Capture the cell that displays the provided text and extract its (x, y) central coordinate. 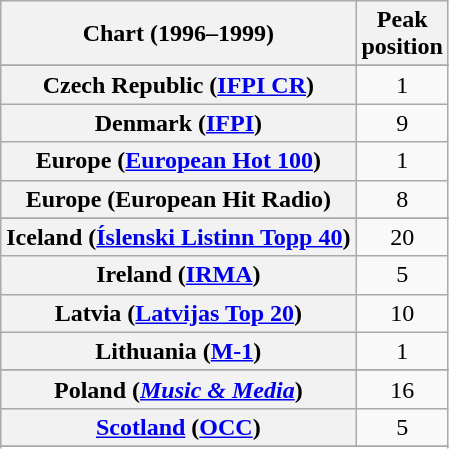
Peakposition (402, 34)
Iceland (Íslenski Listinn Topp 40) (178, 237)
Europe (European Hit Radio) (178, 199)
Ireland (IRMA) (178, 275)
Scotland (OCC) (178, 427)
Czech Republic (IFPI CR) (178, 85)
Europe (European Hot 100) (178, 161)
Lithuania (M-1) (178, 351)
Denmark (IFPI) (178, 123)
9 (402, 123)
8 (402, 199)
Poland (Music & Media) (178, 389)
16 (402, 389)
20 (402, 237)
10 (402, 313)
Latvia (Latvijas Top 20) (178, 313)
Chart (1996–1999) (178, 34)
